Capture the cell that displays the provided text and extract its [x, y] central coordinate. 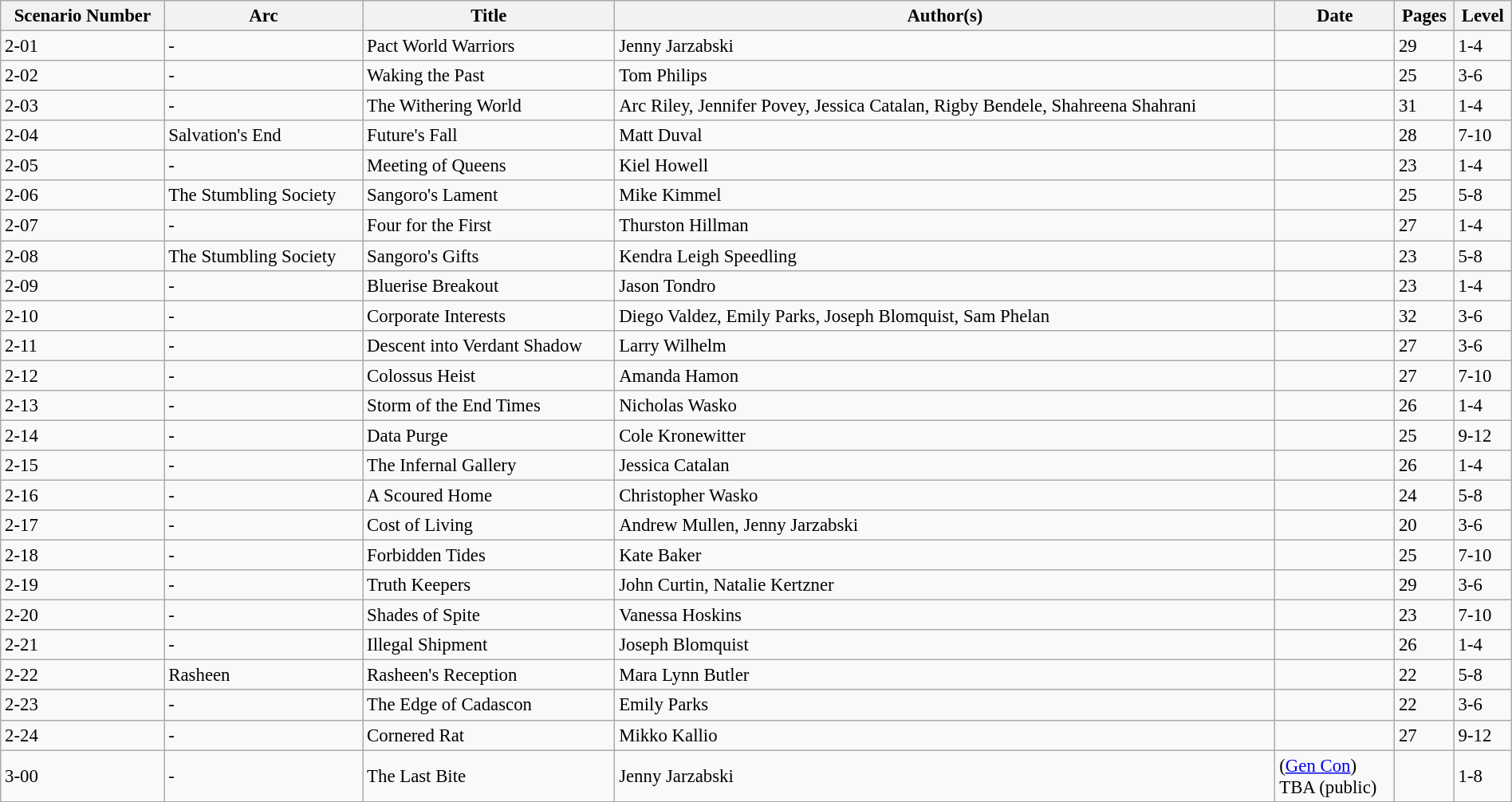
2-02 [83, 76]
2-18 [83, 556]
2-03 [83, 106]
24 [1424, 495]
Salvation's End [263, 136]
2-14 [83, 435]
20 [1424, 525]
Future's Fall [489, 136]
Arc [263, 16]
Colossus Heist [489, 375]
Arc Riley, Jennifer Povey, Jessica Catalan, Rigby Bendele, Shahreena Shahrani [945, 106]
28 [1424, 136]
Jessica Catalan [945, 466]
Author(s) [945, 16]
Emily Parks [945, 706]
Cost of Living [489, 525]
Kiel Howell [945, 166]
2-16 [83, 495]
Mara Lynn Butler [945, 675]
Rasheen's Reception [489, 675]
Sangoro's Gifts [489, 256]
3-00 [83, 776]
2-15 [83, 466]
2-04 [83, 136]
Descent into Verdant Shadow [489, 345]
2-17 [83, 525]
2-01 [83, 46]
Storm of the End Times [489, 406]
The Withering World [489, 106]
2-19 [83, 585]
2-22 [83, 675]
Nicholas Wasko [945, 406]
2-05 [83, 166]
Four for the First [489, 226]
2-07 [83, 226]
Bluerise Breakout [489, 285]
Pages [1424, 16]
2-21 [83, 645]
2-24 [83, 735]
Date [1335, 16]
Pact World Warriors [489, 46]
31 [1424, 106]
2-23 [83, 706]
2-08 [83, 256]
2-10 [83, 316]
Corporate Interests [489, 316]
Vanessa Hoskins [945, 615]
Joseph Blomquist [945, 645]
Title [489, 16]
The Edge of Cadascon [489, 706]
Kendra Leigh Speedling [945, 256]
Mike Kimmel [945, 195]
Meeting of Queens [489, 166]
2-06 [83, 195]
(Gen Con)TBA (public) [1335, 776]
Cornered Rat [489, 735]
Truth Keepers [489, 585]
Christopher Wasko [945, 495]
2-12 [83, 375]
A Scoured Home [489, 495]
The Infernal Gallery [489, 466]
2-09 [83, 285]
John Curtin, Natalie Kertzner [945, 585]
Waking the Past [489, 76]
Scenario Number [83, 16]
Tom Philips [945, 76]
Forbidden Tides [489, 556]
Mikko Kallio [945, 735]
Diego Valdez, Emily Parks, Joseph Blomquist, Sam Phelan [945, 316]
Illegal Shipment [489, 645]
Cole Kronewitter [945, 435]
Larry Wilhelm [945, 345]
Data Purge [489, 435]
Level [1482, 16]
Amanda Hamon [945, 375]
Shades of Spite [489, 615]
1-8 [1482, 776]
32 [1424, 316]
Rasheen [263, 675]
Andrew Mullen, Jenny Jarzabski [945, 525]
Thurston Hillman [945, 226]
2-11 [83, 345]
2-13 [83, 406]
Jason Tondro [945, 285]
Matt Duval [945, 136]
Kate Baker [945, 556]
The Last Bite [489, 776]
2-20 [83, 615]
Sangoro's Lament [489, 195]
